Pinpoint the cell where the given text exists, returning its [x, y] midpoint coordinate. 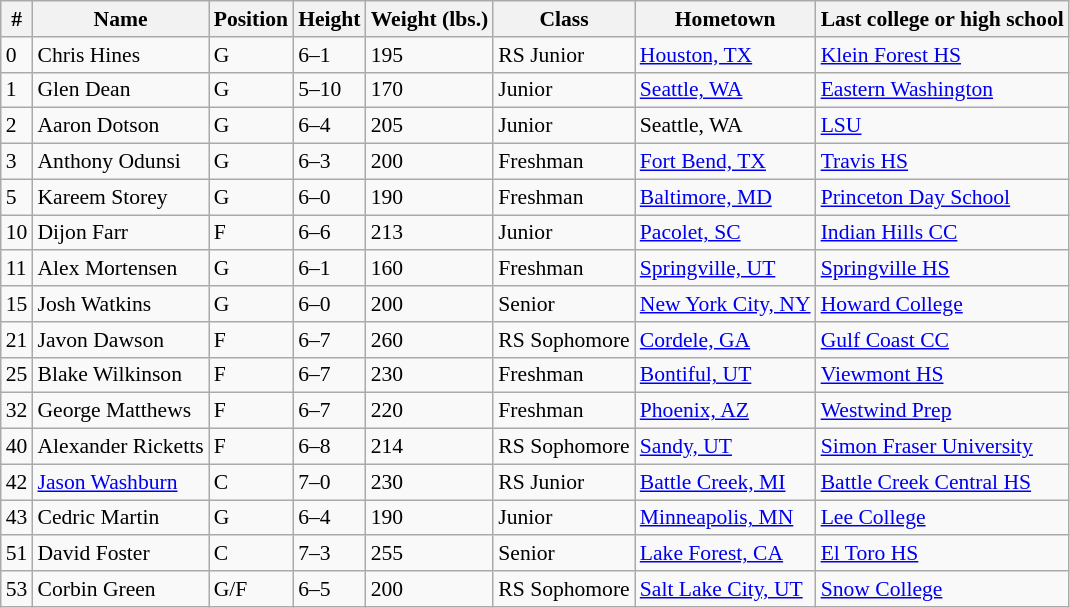
53 [17, 589]
11 [17, 269]
Josh Watkins [120, 304]
214 [430, 447]
Glen Dean [120, 90]
LSU [942, 126]
Houston, TX [726, 55]
25 [17, 375]
Cordele, GA [726, 340]
51 [17, 554]
Blake Wilkinson [120, 375]
Lee College [942, 518]
5–10 [329, 90]
Class [564, 19]
Springville, UT [726, 269]
Battle Creek, MI [726, 482]
6–8 [329, 447]
213 [430, 233]
Springville HS [942, 269]
43 [17, 518]
220 [430, 411]
Hometown [726, 19]
Javon Dawson [120, 340]
6–6 [329, 233]
Baltimore, MD [726, 197]
195 [430, 55]
Cedric Martin [120, 518]
Name [120, 19]
Indian Hills CC [942, 233]
Sandy, UT [726, 447]
10 [17, 233]
Lake Forest, CA [726, 554]
40 [17, 447]
5 [17, 197]
6–3 [329, 162]
Position [251, 19]
Alex Mortensen [120, 269]
0 [17, 55]
Kareem Storey [120, 197]
6–5 [329, 589]
Anthony Odunsi [120, 162]
David Foster [120, 554]
George Matthews [120, 411]
Aaron Dotson [120, 126]
Dijon Farr [120, 233]
Snow College [942, 589]
2 [17, 126]
G/F [251, 589]
Travis HS [942, 162]
Height [329, 19]
255 [430, 554]
Eastern Washington [942, 90]
Viewmont HS [942, 375]
7–3 [329, 554]
Chris Hines [120, 55]
Minneapolis, MN [726, 518]
Princeton Day School [942, 197]
Fort Bend, TX [726, 162]
3 [17, 162]
Jason Washburn [120, 482]
42 [17, 482]
205 [430, 126]
160 [430, 269]
New York City, NY [726, 304]
Simon Fraser University [942, 447]
7–0 [329, 482]
Weight (lbs.) [430, 19]
Battle Creek Central HS [942, 482]
1 [17, 90]
260 [430, 340]
Phoenix, AZ [726, 411]
Pacolet, SC [726, 233]
Bontiful, UT [726, 375]
21 [17, 340]
15 [17, 304]
170 [430, 90]
Last college or high school [942, 19]
Salt Lake City, UT [726, 589]
Klein Forest HS [942, 55]
Westwind Prep [942, 411]
Corbin Green [120, 589]
Alexander Ricketts [120, 447]
Gulf Coast CC [942, 340]
32 [17, 411]
El Toro HS [942, 554]
Howard College [942, 304]
# [17, 19]
